From the cell containing the given text, extract its center point as [x, y] coordinate. 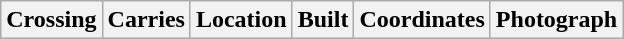
Location [241, 20]
Built [323, 20]
Coordinates [422, 20]
Photograph [556, 20]
Carries [146, 20]
Crossing [52, 20]
